Pinpoint the cell where the given text exists, returning its [x, y] midpoint coordinate. 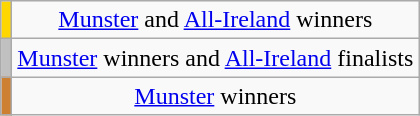
Munster and All-Ireland winners [216, 20]
Munster winners [216, 96]
Munster winners and All-Ireland finalists [216, 58]
